Scan for the cell matching the given text and deliver its (X, Y) coordinate at center. 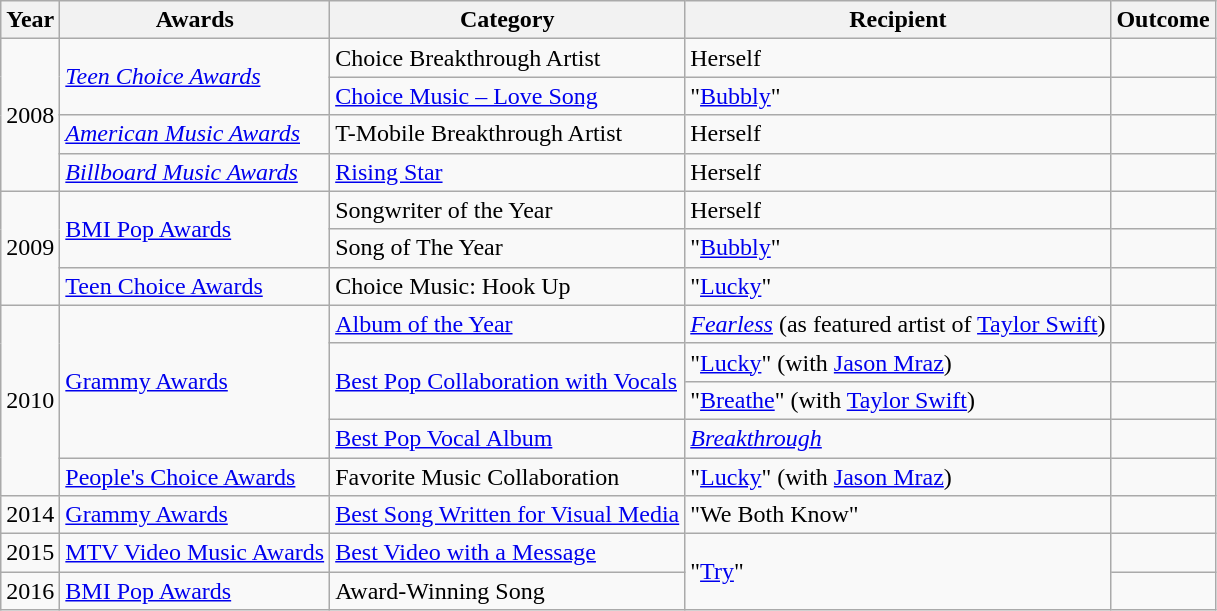
Fearless (as featured artist of Taylor Swift) (898, 324)
MTV Video Music Awards (195, 553)
2015 (30, 553)
American Music Awards (195, 134)
"Lucky" (898, 286)
Breakthrough (898, 438)
T-Mobile Breakthrough Artist (508, 134)
Awards (195, 20)
People's Choice Awards (195, 477)
Songwriter of the Year (508, 210)
Choice Breakthrough Artist (508, 58)
Best Pop Vocal Album (508, 438)
Recipient (898, 20)
Category (508, 20)
Choice Music – Love Song (508, 96)
"Try" (898, 572)
Billboard Music Awards (195, 172)
Best Pop Collaboration with Vocals (508, 381)
2008 (30, 115)
Favorite Music Collaboration (508, 477)
Best Video with a Message (508, 553)
2014 (30, 515)
Album of the Year (508, 324)
2009 (30, 248)
Choice Music: Hook Up (508, 286)
Best Song Written for Visual Media (508, 515)
"We Both Know" (898, 515)
2010 (30, 400)
Rising Star (508, 172)
Year (30, 20)
"Breathe" (with Taylor Swift) (898, 400)
Outcome (1163, 20)
Award-Winning Song (508, 591)
2016 (30, 591)
Song of The Year (508, 248)
